Pinpoint the cell where the given text exists, returning its (x, y) midpoint coordinate. 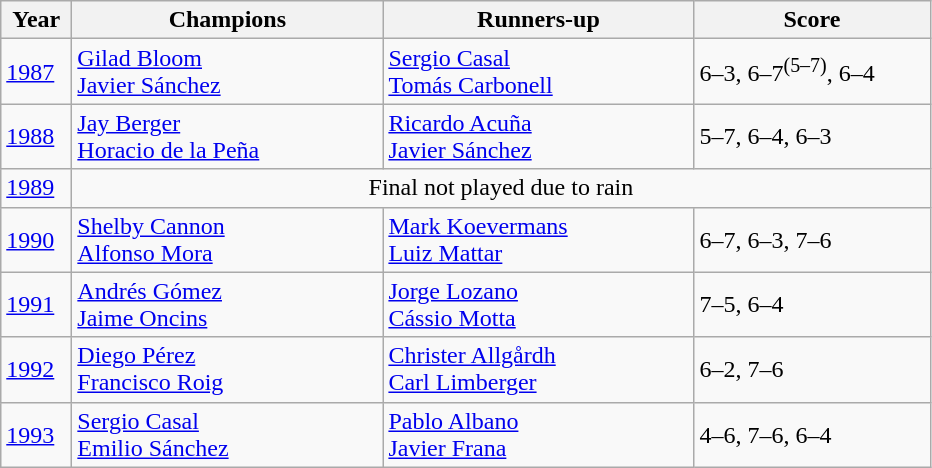
1993 (36, 434)
Jorge Lozano Cássio Motta (538, 304)
Champions (228, 20)
Andrés Gómez Jaime Oncins (228, 304)
6–3, 6–7(5–7), 6–4 (812, 72)
Year (36, 20)
Pablo Albano Javier Frana (538, 434)
7–5, 6–4 (812, 304)
Sergio Casal Emilio Sánchez (228, 434)
Gilad Bloom Javier Sánchez (228, 72)
Score (812, 20)
Jay Berger Horacio de la Peña (228, 136)
Shelby Cannon Alfonso Mora (228, 240)
1992 (36, 370)
4–6, 7–6, 6–4 (812, 434)
6–2, 7–6 (812, 370)
Runners-up (538, 20)
1991 (36, 304)
6–7, 6–3, 7–6 (812, 240)
Sergio Casal Tomás Carbonell (538, 72)
Diego Pérez Francisco Roig (228, 370)
Ricardo Acuña Javier Sánchez (538, 136)
1990 (36, 240)
Final not played due to rain (501, 188)
1988 (36, 136)
1987 (36, 72)
Mark Koevermans Luiz Mattar (538, 240)
1989 (36, 188)
5–7, 6–4, 6–3 (812, 136)
Christer Allgårdh Carl Limberger (538, 370)
